Extract the [X, Y] coordinate from the center of the cell holding the provided text.  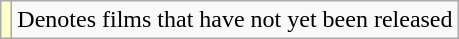
Denotes films that have not yet been released [235, 20]
